Find where the given text appears and provide that cell's center as (X, Y) coordinate. 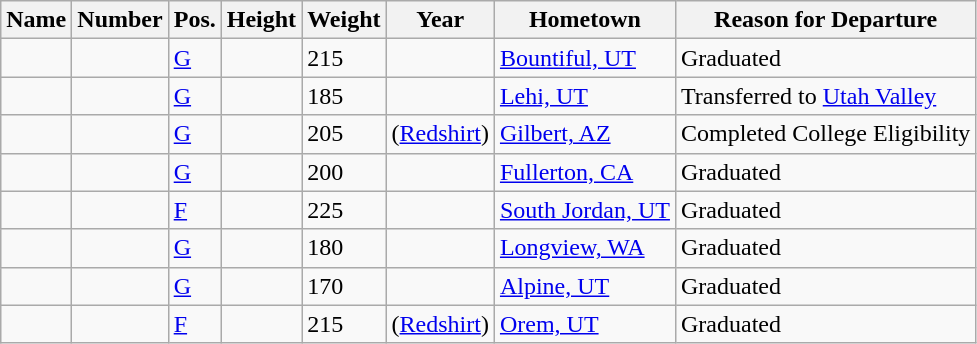
Transferred to Utah Valley (825, 96)
Completed College Eligibility (825, 134)
Hometown (584, 20)
Alpine, UT (584, 286)
Year (440, 20)
Fullerton, CA (584, 172)
Lehi, UT (584, 96)
Orem, UT (584, 324)
Pos. (194, 20)
200 (344, 172)
185 (344, 96)
Bountiful, UT (584, 58)
South Jordan, UT (584, 210)
Reason for Departure (825, 20)
225 (344, 210)
Gilbert, AZ (584, 134)
Longview, WA (584, 248)
205 (344, 134)
Weight (344, 20)
Name (36, 20)
Height (261, 20)
180 (344, 248)
170 (344, 286)
Number (120, 20)
